Scan for the cell matching the given text and deliver its (x, y) coordinate at center. 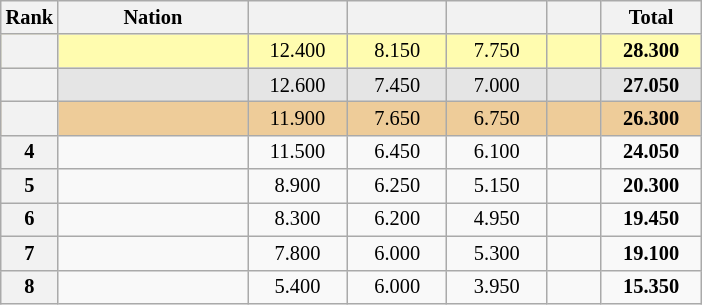
11.900 (298, 118)
7.800 (298, 253)
5.300 (497, 253)
28.300 (651, 51)
6 (30, 219)
4 (30, 152)
6.200 (397, 219)
5.150 (497, 186)
6.450 (397, 152)
15.350 (651, 287)
6.750 (497, 118)
8.900 (298, 186)
7.650 (397, 118)
Rank (30, 17)
19.450 (651, 219)
3.950 (497, 287)
12.400 (298, 51)
8.150 (397, 51)
11.500 (298, 152)
20.300 (651, 186)
5.400 (298, 287)
8 (30, 287)
6.100 (497, 152)
5 (30, 186)
27.050 (651, 85)
8.300 (298, 219)
Nation (153, 17)
7 (30, 253)
4.950 (497, 219)
19.100 (651, 253)
24.050 (651, 152)
26.300 (651, 118)
7.000 (497, 85)
7.450 (397, 85)
6.250 (397, 186)
7.750 (497, 51)
12.600 (298, 85)
Total (651, 17)
